Provide the [X, Y] coordinate of the cell's center where the given text is located.  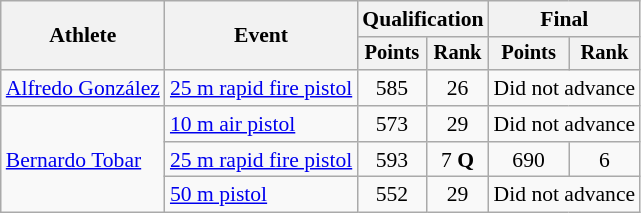
Qualification [422, 19]
Final [565, 19]
10 m air pistol [261, 124]
552 [392, 195]
7 Q [458, 160]
585 [392, 88]
573 [392, 124]
Alfredo González [83, 88]
690 [529, 160]
Athlete [83, 36]
593 [392, 160]
26 [458, 88]
50 m pistol [261, 195]
6 [605, 160]
Event [261, 36]
Bernardo Tobar [83, 160]
